Capture the cell that displays the provided text and extract its (x, y) central coordinate. 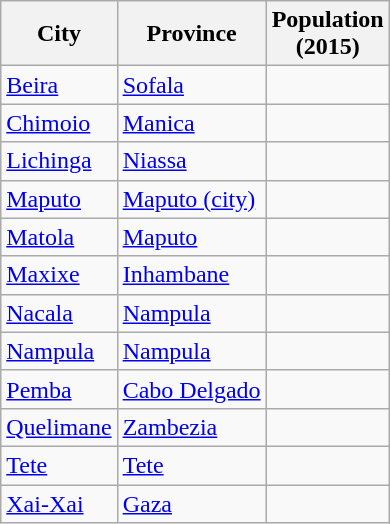
Manica (192, 123)
Sofala (192, 85)
Lichinga (59, 161)
Inhambane (192, 275)
Matola (59, 237)
Gaza (192, 503)
Population(2015) (328, 34)
Province (192, 34)
Beira (59, 85)
Zambezia (192, 427)
Xai-Xai (59, 503)
Niassa (192, 161)
Chimoio (59, 123)
City (59, 34)
Quelimane (59, 427)
Pemba (59, 389)
Nacala (59, 313)
Cabo Delgado (192, 389)
Maxixe (59, 275)
Maputo (city) (192, 199)
